Scan for the cell matching the given text and deliver its [X, Y] coordinate at center. 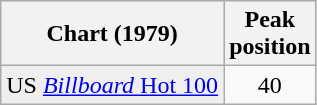
US Billboard Hot 100 [112, 85]
40 [270, 85]
Chart (1979) [112, 34]
Peakposition [270, 34]
